Extract the [x, y] coordinate from the center of the cell holding the provided text.  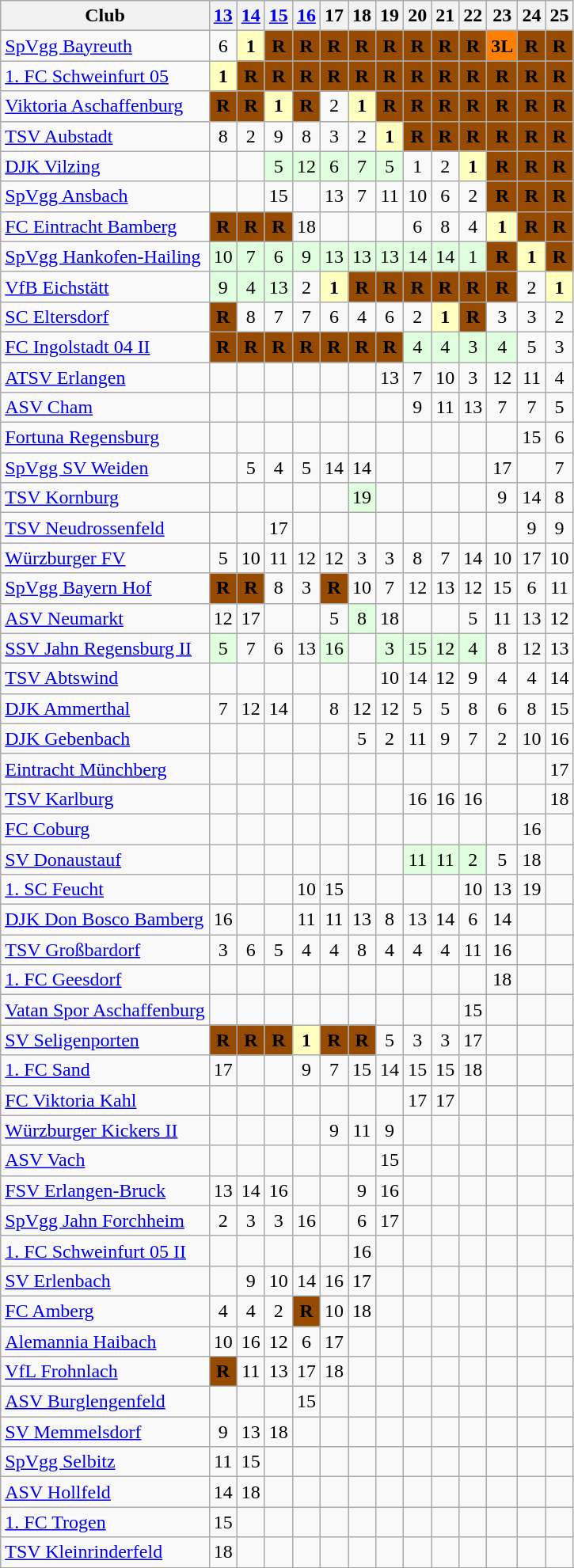
1. FC Schweinfurt 05 II [105, 1251]
ASV Vach [105, 1160]
Würzburger Kickers II [105, 1130]
Club [105, 16]
23 [502, 16]
SpVgg SV Weiden [105, 468]
TSV Karlburg [105, 799]
Alemannia Haibach [105, 1342]
1. FC Sand [105, 1070]
FSV Erlangen-Bruck [105, 1190]
FC Ingolstadt 04 II [105, 347]
SV Donaustauf [105, 859]
Vatan Spor Aschaffenburg [105, 1010]
ASV Cham [105, 408]
SC Eltersdorf [105, 317]
SpVgg Bayreuth [105, 46]
FC Viktoria Kahl [105, 1100]
VfL Frohnlach [105, 1372]
ASV Neumarkt [105, 618]
FC Coburg [105, 829]
TSV Großbardorf [105, 950]
SpVgg Hankofen-Hailing [105, 256]
ATSV Erlangen [105, 378]
Fortuna Regensburg [105, 438]
TSV Abtswind [105, 678]
TSV Neudrossenfeld [105, 528]
Eintracht Münchberg [105, 769]
20 [418, 16]
SpVgg Ansbach [105, 196]
SSV Jahn Regensburg II [105, 648]
SV Erlenbach [105, 1281]
21 [445, 16]
VfB Eichstätt [105, 287]
FC Eintracht Bamberg [105, 226]
TSV Kornburg [105, 498]
1. FC Schweinfurt 05 [105, 76]
3L [502, 46]
1. FC Trogen [105, 1522]
24 [532, 16]
DJK Vilzing [105, 166]
25 [559, 16]
DJK Ammerthal [105, 708]
ASV Burglengenfeld [105, 1402]
1. SC Feucht [105, 890]
SpVgg Jahn Forchheim [105, 1221]
22 [473, 16]
SpVgg Selbitz [105, 1462]
DJK Don Bosco Bamberg [105, 920]
TSV Aubstadt [105, 136]
1. FC Geesdorf [105, 980]
ASV Hollfeld [105, 1492]
SV Seligenporten [105, 1040]
DJK Gebenbach [105, 738]
SpVgg Bayern Hof [105, 588]
SV Memmelsdorf [105, 1432]
TSV Kleinrinderfeld [105, 1552]
Würzburger FV [105, 558]
FC Amberg [105, 1311]
Viktoria Aschaffenburg [105, 106]
